For the text-containing cell, return its midpoint in (x, y) coordinate format. 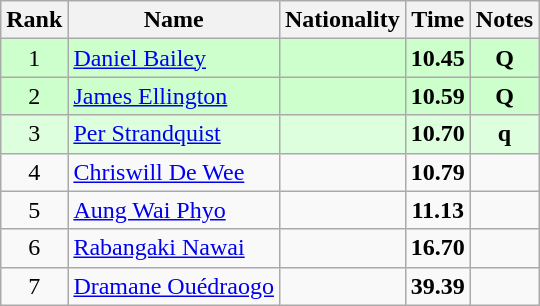
Rank (34, 20)
10.70 (438, 134)
16.70 (438, 248)
Nationality (342, 20)
2 (34, 96)
39.39 (438, 286)
Chriswill De Wee (174, 172)
6 (34, 248)
10.45 (438, 58)
James Ellington (174, 96)
4 (34, 172)
Name (174, 20)
Per Strandquist (174, 134)
Aung Wai Phyo (174, 210)
Time (438, 20)
Daniel Bailey (174, 58)
10.79 (438, 172)
Rabangaki Nawai (174, 248)
1 (34, 58)
Notes (504, 20)
11.13 (438, 210)
q (504, 134)
7 (34, 286)
10.59 (438, 96)
Dramane Ouédraogo (174, 286)
3 (34, 134)
5 (34, 210)
